Output the [X, Y] coordinate of the center of the cell containing the given text.  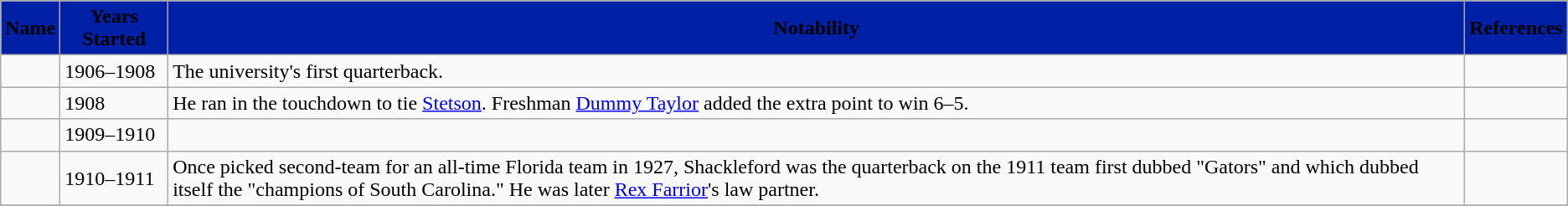
Name [30, 28]
Years Started [114, 28]
1908 [114, 103]
1906–1908 [114, 71]
References [1516, 28]
Notability [817, 28]
1910–1911 [114, 178]
He ran in the touchdown to tie Stetson. Freshman Dummy Taylor added the extra point to win 6–5. [817, 103]
1909–1910 [114, 135]
The university's first quarterback. [817, 71]
